For the text-containing cell, return its midpoint in (X, Y) coordinate format. 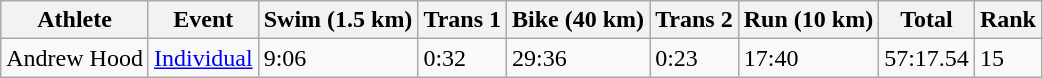
Run (10 km) (808, 20)
Total (927, 20)
15 (1008, 58)
17:40 (808, 58)
Event (203, 20)
Athlete (75, 20)
9:06 (338, 58)
Trans 1 (462, 20)
Trans 2 (694, 20)
Individual (203, 58)
57:17.54 (927, 58)
Bike (40 km) (578, 20)
0:32 (462, 58)
Swim (1.5 km) (338, 20)
Rank (1008, 20)
0:23 (694, 58)
29:36 (578, 58)
Andrew Hood (75, 58)
